Find where the given text appears and provide that cell's center as [X, Y] coordinate. 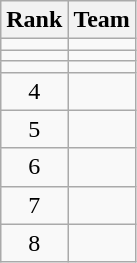
6 [34, 167]
Team [102, 20]
Rank [34, 20]
4 [34, 91]
8 [34, 243]
5 [34, 129]
7 [34, 205]
